Detect which cell encompasses the target text, then output its [X, Y] center coordinate. 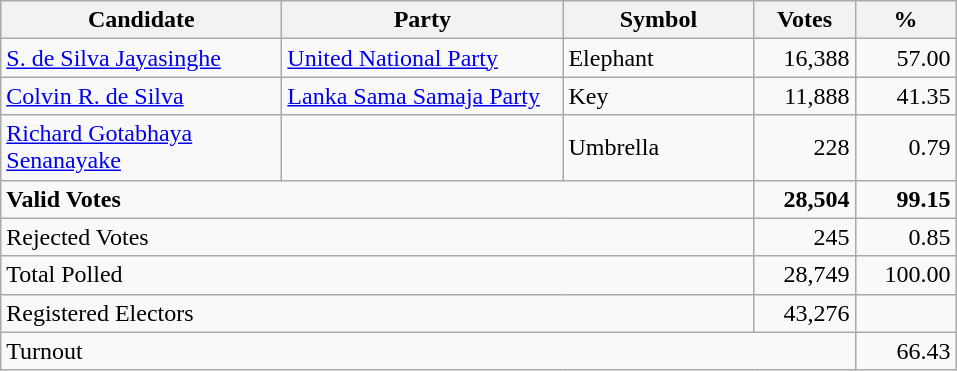
Candidate [142, 20]
245 [804, 237]
99.15 [906, 199]
11,888 [804, 96]
Rejected Votes [378, 237]
28,504 [804, 199]
Registered Electors [378, 313]
28,749 [804, 275]
0.79 [906, 148]
Valid Votes [378, 199]
Total Polled [378, 275]
228 [804, 148]
100.00 [906, 275]
0.85 [906, 237]
Lanka Sama Samaja Party [422, 96]
United National Party [422, 58]
57.00 [906, 58]
Symbol [658, 20]
Elephant [658, 58]
Party [422, 20]
Richard Gotabhaya Senanayake [142, 148]
% [906, 20]
43,276 [804, 313]
66.43 [906, 351]
41.35 [906, 96]
S. de Silva Jayasinghe [142, 58]
Votes [804, 20]
Key [658, 96]
Colvin R. de Silva [142, 96]
Umbrella [658, 148]
Turnout [428, 351]
16,388 [804, 58]
